Extract the (x, y) coordinate from the center of the cell holding the provided text.  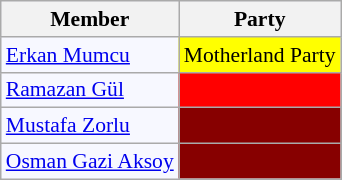
Party (260, 19)
Erkan Mumcu (90, 55)
Member (90, 19)
Ramazan Gül (90, 90)
Mustafa Zorlu (90, 126)
Motherland Party (260, 55)
Osman Gazi Aksoy (90, 162)
